Identify which cell holds the provided text, then report its [x, y] central coordinate. 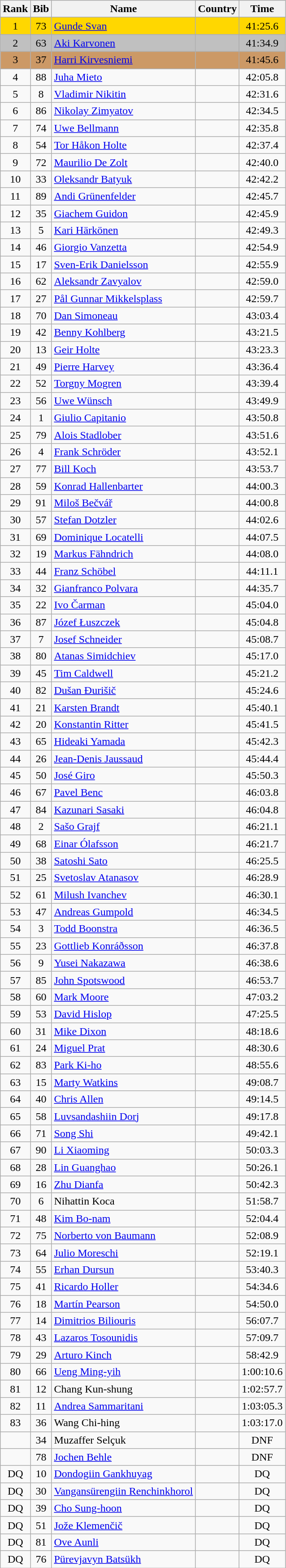
Uwe Wünsch [124, 401]
42:34.5 [262, 111]
Kari Härkönen [124, 231]
46:36.5 [262, 929]
42:31.6 [262, 94]
46:04.8 [262, 810]
51:58.7 [262, 1201]
1:02:57.7 [262, 1389]
43:52.1 [262, 452]
1:00:10.6 [262, 1372]
Song Shi [124, 1133]
43:50.8 [262, 418]
46:38.6 [262, 963]
50:42.3 [262, 1184]
Konrad Hallenbarter [124, 486]
José Giro [124, 776]
43:03.4 [262, 316]
Józef Łuszczek [124, 622]
Ricardo Holler [124, 1286]
52:04.4 [262, 1218]
Ove Aunli [124, 1542]
Lin Guanghao [124, 1167]
Jochen Behle [124, 1457]
Uwe Bellmann [124, 128]
Alois Stadlober [124, 435]
Sašo Grajf [124, 827]
Kim Bo-nam [124, 1218]
Marty Watkins [124, 1082]
Kazunari Sasaki [124, 810]
David Hislop [124, 1014]
Giulio Capitanio [124, 418]
Rank [15, 9]
Tim Caldwell [124, 673]
44:00.8 [262, 503]
Jože Klemenčič [124, 1525]
48:55.6 [262, 1065]
57:09.7 [262, 1338]
Gunde Svan [124, 26]
Luvsandashiin Dorj [124, 1116]
Nikolay Zimyatov [124, 111]
Wang Chi-hing [124, 1423]
Miguel Prat [124, 1048]
Lazaros Tosounidis [124, 1338]
45:42.3 [262, 741]
Oleksandr Batyuk [124, 179]
Chris Allen [124, 1099]
Giorgio Vanzetta [124, 248]
Cho Sung-hoon [124, 1508]
84 [41, 810]
45:24.6 [262, 690]
44:02.6 [262, 520]
46:25.5 [262, 861]
Time [262, 9]
48:30.6 [262, 1048]
42:45.7 [262, 196]
49:17.8 [262, 1116]
85 [41, 980]
42:59.0 [262, 282]
42:42.2 [262, 179]
Dominique Locatelli [124, 537]
Ivo Čarman [124, 605]
88 [41, 77]
45:04.8 [262, 622]
42:37.4 [262, 145]
Martín Pearson [124, 1304]
Hideaki Yamada [124, 741]
54:50.0 [262, 1304]
Norberto von Baumann [124, 1235]
Geir Holte [124, 350]
Name [124, 9]
Ueng Ming-yih [124, 1372]
87 [41, 622]
52:08.9 [262, 1235]
45:21.2 [262, 673]
Milush Ivanchev [124, 895]
44:08.0 [262, 554]
54:34.6 [262, 1286]
49:14.5 [262, 1099]
47:25.5 [262, 1014]
Einar Ólafsson [124, 844]
43:21.5 [262, 333]
42:59.7 [262, 299]
43:49.9 [262, 401]
42:55.9 [262, 265]
49:42.1 [262, 1133]
Tor Håkon Holte [124, 145]
45:44.4 [262, 759]
Svetoslav Atanasov [124, 878]
Andreas Gumpold [124, 912]
Benny Kohlberg [124, 333]
Yusei Nakazawa [124, 963]
45:04.0 [262, 605]
44:00.3 [262, 486]
Aki Karvonen [124, 43]
Muzaffer Selçuk [124, 1440]
Bib [41, 9]
42:05.8 [262, 77]
Gottlieb Konráðsson [124, 946]
Vangansürengiin Renchinkhorol [124, 1491]
91 [41, 503]
46:30.1 [262, 895]
45:08.7 [262, 639]
47:03.2 [262, 997]
45:40.1 [262, 707]
Julio Moreschi [124, 1252]
Stefan Dotzler [124, 520]
Dan Simoneau [124, 316]
46:03.8 [262, 793]
44:11.1 [262, 571]
46:53.7 [262, 980]
42:45.9 [262, 214]
Atanas Simidchiev [124, 656]
Mike Dixon [124, 1031]
Franz Schöbel [124, 571]
John Spotswood [124, 980]
48:18.6 [262, 1031]
Markus Fähndrich [124, 554]
Pierre Harvey [124, 367]
Frank Schröder [124, 452]
Arturo Kinch [124, 1355]
Pål Gunnar Mikkelsplass [124, 299]
Andi Grünenfelder [124, 196]
46:28.9 [262, 878]
Josef Schneider [124, 639]
43:23.3 [262, 350]
Mark Moore [124, 997]
44:35.7 [262, 588]
41:45.6 [262, 60]
Zhu Dianfa [124, 1184]
Dušan Đurišič [124, 690]
41:34.9 [262, 43]
42:40.0 [262, 162]
45:17.0 [262, 656]
Bill Koch [124, 469]
43:53.7 [262, 469]
42:54.9 [262, 248]
Li Xiaoming [124, 1150]
52:19.1 [262, 1252]
Juha Mieto [124, 77]
Maurilio De Zolt [124, 162]
Erhan Dursun [124, 1269]
Jean-Denis Jaussaud [124, 759]
41:25.6 [262, 26]
Vladimir Nikitin [124, 94]
90 [41, 1150]
46:37.8 [262, 946]
Harri Kirvesniemi [124, 60]
45:50.3 [262, 776]
Andrea Sammaritani [124, 1406]
Miloš Bečvář [124, 503]
Aleksandr Zavyalov [124, 282]
50:03.3 [262, 1150]
Gianfranco Polvara [124, 588]
Nihattin Koca [124, 1201]
Dimitrios Biliouris [124, 1321]
44:07.5 [262, 537]
Todd Boonstra [124, 929]
Park Ki-ho [124, 1065]
Country [217, 9]
45:41.5 [262, 724]
89 [41, 196]
Torgny Mogren [124, 384]
58:42.9 [262, 1355]
86 [41, 111]
Giachem Guidon [124, 214]
Konstantin Ritter [124, 724]
50:26.1 [262, 1167]
Chang Kun-shung [124, 1389]
42:35.8 [262, 128]
1:03:17.0 [262, 1423]
Satoshi Sato [124, 861]
43:36.4 [262, 367]
56:07.7 [262, 1321]
46:21.1 [262, 827]
49:08.7 [262, 1082]
46:34.5 [262, 912]
42:49.3 [262, 231]
Pavel Benc [124, 793]
Karsten Brandt [124, 707]
Pürevjavyn Batsükh [124, 1559]
53:40.3 [262, 1269]
46:21.7 [262, 844]
43:51.6 [262, 435]
Sven-Erik Danielsson [124, 265]
43:39.4 [262, 384]
1:03:05.3 [262, 1406]
Dondogiin Gankhuyag [124, 1474]
